Extract the (x, y) coordinate from the center of the cell holding the provided text.  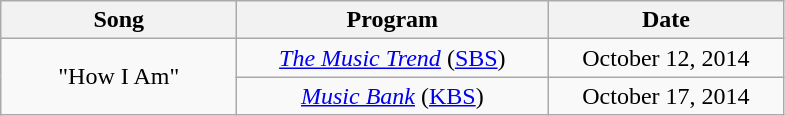
October 12, 2014 (666, 58)
The Music Trend (SBS) (392, 58)
"How I Am" (119, 77)
October 17, 2014 (666, 96)
Program (392, 20)
Date (666, 20)
Music Bank (KBS) (392, 96)
Song (119, 20)
